Search for the cell housing the specified text and yield its (x, y) center coordinate. 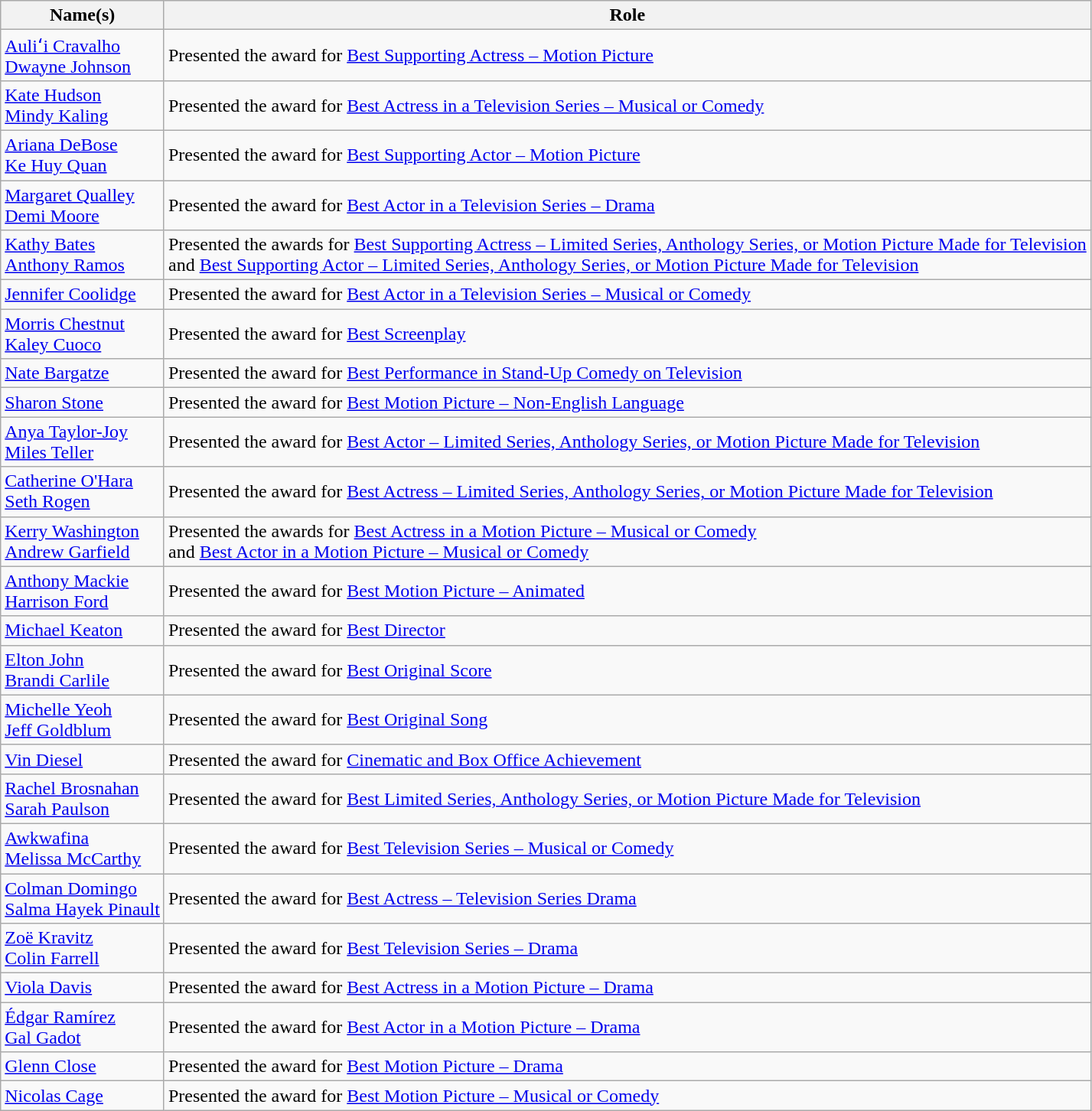
Colman DomingoSalma Hayek Pinault (83, 898)
Presented the award for Best Supporting Actor – Motion Picture (627, 155)
Zoë KravitzColin Farrell (83, 949)
Presented the awards for Best Actress in a Motion Picture – Musical or Comedyand Best Actor in a Motion Picture – Musical or Comedy (627, 542)
Sharon Stone (83, 402)
Catherine O'HaraSeth Rogen (83, 491)
Michelle YeohJeff Goldblum (83, 719)
Presented the award for Best Performance in Stand-Up Comedy on Television (627, 373)
Auliʻi CravalhoDwayne Johnson (83, 55)
Presented the award for Best Television Series – Musical or Comedy (627, 848)
Presented the award for Best Screenplay (627, 334)
Role (627, 15)
Édgar RamírezGal Gadot (83, 1027)
Presented the award for Best Director (627, 630)
Jennifer Coolidge (83, 295)
Rachel BrosnahanSarah Paulson (83, 799)
Presented the award for Best Actor in a Television Series – Drama (627, 205)
Elton JohnBrandi Carlile (83, 670)
Nicolas Cage (83, 1096)
AwkwafinaMelissa McCarthy (83, 848)
Presented the award for Best Actress in a Motion Picture – Drama (627, 988)
Presented the award for Best Actor – Limited Series, Anthology Series, or Motion Picture Made for Television (627, 442)
Kathy BatesAnthony Ramos (83, 256)
Presented the award for Best Television Series – Drama (627, 949)
Name(s) (83, 15)
Michael Keaton (83, 630)
Nate Bargatze (83, 373)
Margaret QualleyDemi Moore (83, 205)
Presented the award for Best Original Score (627, 670)
Presented the award for Best Actress – Limited Series, Anthology Series, or Motion Picture Made for Television (627, 491)
Anya Taylor-JoyMiles Teller (83, 442)
Glenn Close (83, 1067)
Anthony MackieHarrison Ford (83, 591)
Presented the award for Best Actor in a Motion Picture – Drama (627, 1027)
Presented the award for Best Motion Picture – Drama (627, 1067)
Kerry WashingtonAndrew Garfield (83, 542)
Presented the award for Best Original Song (627, 719)
Morris ChestnutKaley Cuoco (83, 334)
Presented the award for Best Actress in a Television Series – Musical or Comedy (627, 106)
Presented the award for Cinematic and Box Office Achievement (627, 759)
Presented the award for Best Limited Series, Anthology Series, or Motion Picture Made for Television (627, 799)
Vin Diesel (83, 759)
Presented the award for Best Actor in a Television Series – Musical or Comedy (627, 295)
Presented the award for Best Actress – Television Series Drama (627, 898)
Presented the award for Best Supporting Actress – Motion Picture (627, 55)
Presented the award for Best Motion Picture – Animated (627, 591)
Ariana DeBoseKe Huy Quan (83, 155)
Viola Davis (83, 988)
Presented the award for Best Motion Picture – Non-English Language (627, 402)
Presented the award for Best Motion Picture – Musical or Comedy (627, 1096)
Kate HudsonMindy Kaling (83, 106)
